Output the [X, Y] coordinate of the center of the cell containing the given text.  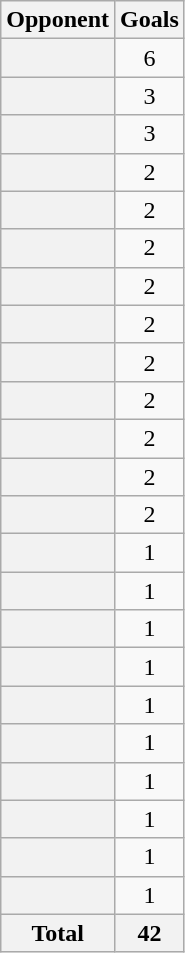
Opponent [58, 20]
6 [150, 58]
Total [58, 933]
42 [150, 933]
Goals [150, 20]
